Provide the (x, y) coordinate of the cell's center where the given text is located.  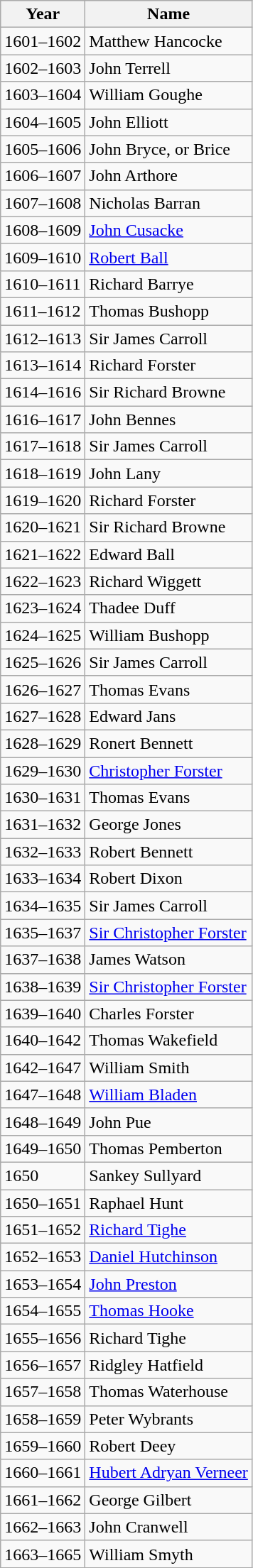
John Cranwell (169, 1527)
Ronert Bennett (169, 743)
1652–1653 (43, 1257)
1647–1648 (43, 1095)
1632–1633 (43, 852)
Richard Barrye (169, 284)
Thomas Pemberton (169, 1148)
Thomas Hooke (169, 1311)
1657–1658 (43, 1392)
1659–1660 (43, 1446)
Thadee Duff (169, 608)
1609–1610 (43, 257)
1649–1650 (43, 1148)
1622–1623 (43, 581)
Thomas Waterhouse (169, 1392)
1617–1618 (43, 446)
1629–1630 (43, 770)
Robert Deey (169, 1446)
William Smyth (169, 1554)
1612–1613 (43, 339)
Ridgley Hatfield (169, 1365)
1618–1619 (43, 473)
1613–1614 (43, 366)
1653–1654 (43, 1284)
1602–1603 (43, 68)
1660–1661 (43, 1473)
1662–1663 (43, 1527)
John Elliott (169, 122)
1658–1659 (43, 1419)
George Gilbert (169, 1500)
John Arthore (169, 176)
1625–1626 (43, 662)
1603–1604 (43, 95)
Peter Wybrants (169, 1419)
1619–1620 (43, 500)
Christopher Forster (169, 770)
Robert Bennett (169, 852)
1624–1625 (43, 635)
John Lany (169, 473)
Sankey Sullyard (169, 1175)
1650 (43, 1175)
Matthew Hancocke (169, 41)
1604–1605 (43, 122)
John Pue (169, 1122)
Thomas Bushopp (169, 311)
Raphael Hunt (169, 1203)
1611–1612 (43, 311)
George Jones (169, 825)
1610–1611 (43, 284)
1639–1640 (43, 1014)
Edward Jans (169, 716)
John Cusacke (169, 230)
Nicholas Barran (169, 203)
1651–1652 (43, 1230)
Robert Ball (169, 257)
1637–1638 (43, 960)
1620–1621 (43, 527)
William Bladen (169, 1095)
Hubert Adryan Verneer (169, 1473)
Robert Dixon (169, 879)
1663–1665 (43, 1554)
James Watson (169, 960)
1634–1635 (43, 906)
1601–1602 (43, 41)
1616–1617 (43, 420)
1630–1631 (43, 798)
1654–1655 (43, 1311)
1626–1627 (43, 689)
1627–1628 (43, 716)
1621–1622 (43, 554)
1614–1616 (43, 393)
William Smith (169, 1068)
1633–1634 (43, 879)
1635–1637 (43, 933)
Year (43, 14)
John Terrell (169, 68)
Daniel Hutchinson (169, 1257)
John Preston (169, 1284)
1650–1651 (43, 1203)
Thomas Wakefield (169, 1041)
1631–1632 (43, 825)
1648–1649 (43, 1122)
William Goughe (169, 95)
Richard Wiggett (169, 581)
1623–1624 (43, 608)
1655–1656 (43, 1338)
Charles Forster (169, 1014)
John Bryce, or Brice (169, 149)
1628–1629 (43, 743)
John Bennes (169, 420)
1607–1608 (43, 203)
1606–1607 (43, 176)
1605–1606 (43, 149)
Name (169, 14)
1642–1647 (43, 1068)
1661–1662 (43, 1500)
1656–1657 (43, 1365)
Edward Ball (169, 554)
1608–1609 (43, 230)
1640–1642 (43, 1041)
1638–1639 (43, 987)
William Bushopp (169, 635)
